Scan for the cell matching the given text and deliver its (X, Y) coordinate at center. 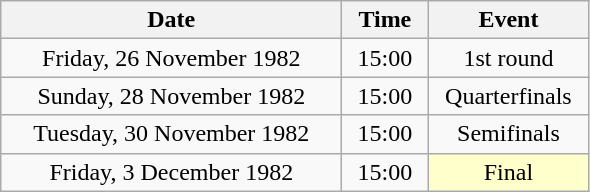
Final (508, 172)
Date (172, 20)
Friday, 3 December 1982 (172, 172)
Sunday, 28 November 1982 (172, 96)
Event (508, 20)
Time (385, 20)
Semifinals (508, 134)
Tuesday, 30 November 1982 (172, 134)
Quarterfinals (508, 96)
1st round (508, 58)
Friday, 26 November 1982 (172, 58)
